Output the (X, Y) coordinate of the center of the cell containing the given text.  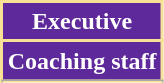
Executive (82, 22)
Coaching staff (82, 61)
